From the cell containing the given text, extract its center point as [X, Y] coordinate. 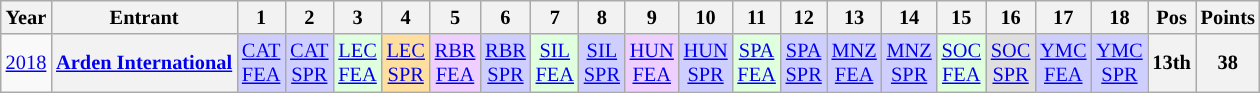
SPAFEA [756, 63]
Pos [1172, 17]
2018 [26, 63]
18 [1119, 17]
SILSPR [602, 63]
Entrant [144, 17]
RBRFEA [455, 63]
16 [1010, 17]
LECFEA [357, 63]
HUNSPR [706, 63]
13 [854, 17]
LECSPR [406, 63]
8 [602, 17]
11 [756, 17]
SILFEA [555, 63]
RBRSPR [505, 63]
10 [706, 17]
38 [1228, 63]
5 [455, 17]
6 [505, 17]
2 [309, 17]
HUNFEA [652, 63]
4 [406, 17]
CATFEA [261, 63]
7 [555, 17]
Year [26, 17]
9 [652, 17]
SOCSPR [1010, 63]
15 [962, 17]
14 [910, 17]
3 [357, 17]
YMCFEA [1063, 63]
MNZFEA [854, 63]
SPASPR [804, 63]
SOCFEA [962, 63]
Arden International [144, 63]
YMCSPR [1119, 63]
12 [804, 17]
13th [1172, 63]
1 [261, 17]
17 [1063, 17]
Points [1228, 17]
CATSPR [309, 63]
MNZSPR [910, 63]
